Find where the given text appears and provide that cell's center as [X, Y] coordinate. 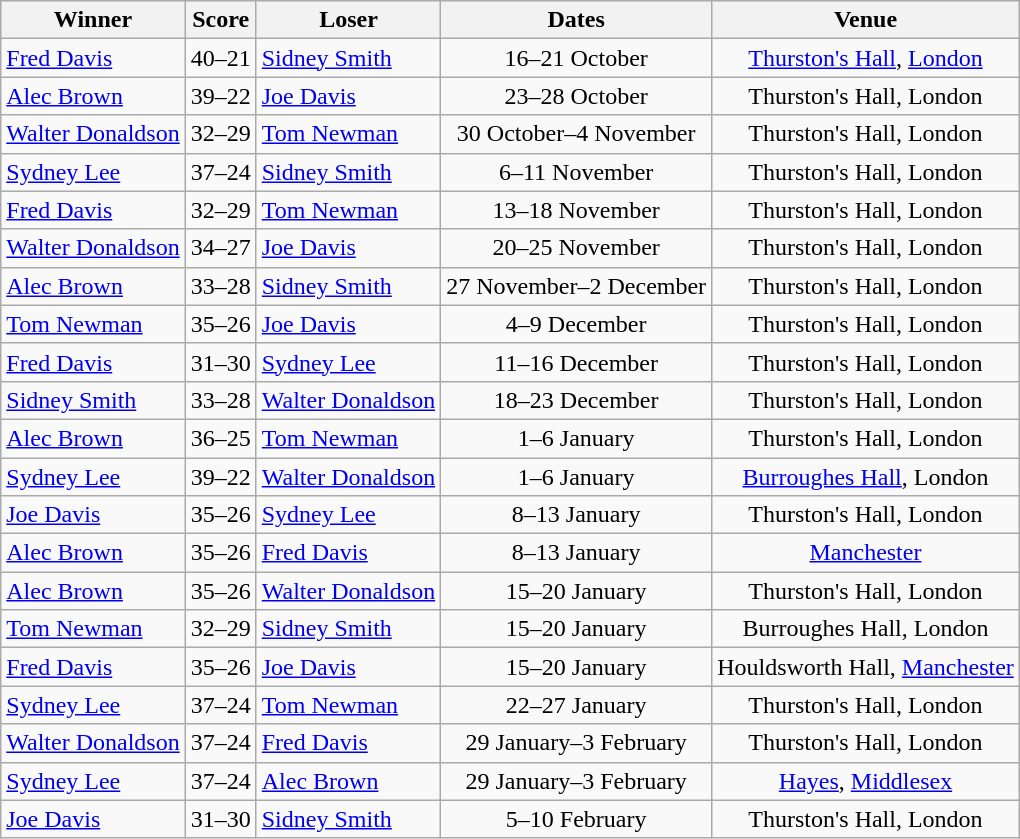
4–9 December [576, 324]
Hayes, Middlesex [866, 781]
23–28 October [576, 96]
36–25 [220, 438]
34–27 [220, 248]
Score [220, 20]
Winner [93, 20]
Venue [866, 20]
27 November–2 December [576, 286]
18–23 December [576, 400]
5–10 February [576, 819]
Dates [576, 20]
40–21 [220, 58]
16–21 October [576, 58]
6–11 November [576, 172]
Loser [348, 20]
20–25 November [576, 248]
11–16 December [576, 362]
Houldsworth Hall, Manchester [866, 667]
30 October–4 November [576, 134]
22–27 January [576, 705]
13–18 November [576, 210]
Manchester [866, 553]
